Return the [X, Y] coordinate for the center point of the cell that contains the specified text.  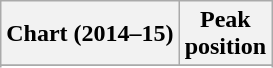
Chart (2014–15) [90, 34]
Peakposition [225, 34]
